For the text-containing cell, return its midpoint in (x, y) coordinate format. 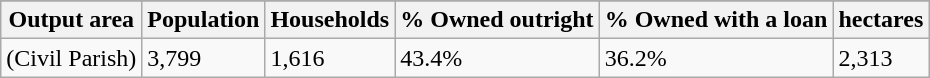
36.2% (716, 58)
% Owned outright (497, 20)
Population (204, 20)
hectares (881, 20)
43.4% (497, 58)
3,799 (204, 58)
2,313 (881, 58)
Households (330, 20)
Output area (72, 20)
1,616 (330, 58)
% Owned with a loan (716, 20)
(Civil Parish) (72, 58)
